Extract the (x, y) coordinate from the center of the cell holding the provided text.  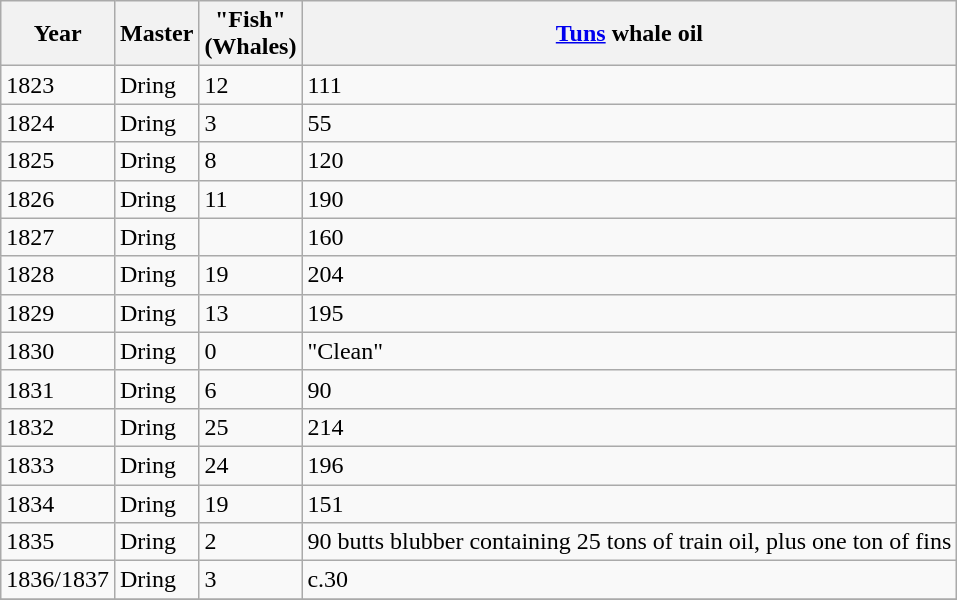
214 (630, 427)
0 (250, 351)
120 (630, 161)
1836/1837 (58, 580)
195 (630, 313)
12 (250, 85)
1826 (58, 199)
13 (250, 313)
111 (630, 85)
1827 (58, 237)
8 (250, 161)
Year (58, 34)
1824 (58, 123)
1828 (58, 275)
24 (250, 465)
204 (630, 275)
6 (250, 389)
c.30 (630, 580)
11 (250, 199)
190 (630, 199)
1831 (58, 389)
1834 (58, 503)
Tuns whale oil (630, 34)
1835 (58, 542)
55 (630, 123)
"Clean" (630, 351)
90 (630, 389)
1825 (58, 161)
1833 (58, 465)
196 (630, 465)
1830 (58, 351)
Master (156, 34)
90 butts blubber containing 25 tons of train oil, plus one ton of fins (630, 542)
25 (250, 427)
151 (630, 503)
"Fish"(Whales) (250, 34)
2 (250, 542)
1832 (58, 427)
1823 (58, 85)
1829 (58, 313)
160 (630, 237)
